Search for the cell housing the specified text and yield its [X, Y] center coordinate. 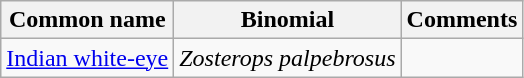
Comments [462, 20]
Indian white-eye [88, 58]
Common name [88, 20]
Zosterops palpebrosus [288, 58]
Binomial [288, 20]
